From the cell containing the given text, extract its center point as [x, y] coordinate. 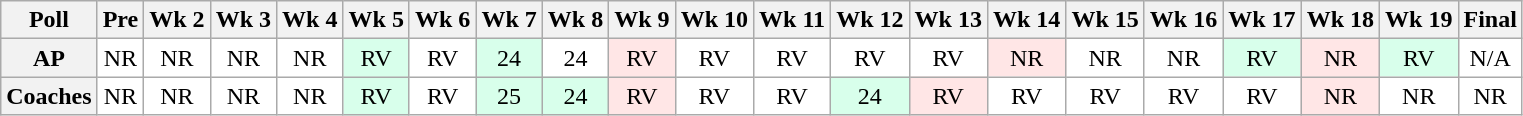
Wk 18 [1340, 20]
Wk 15 [1105, 20]
N/A [1490, 58]
Wk 13 [948, 20]
Poll [49, 20]
Wk 12 [870, 20]
Wk 8 [575, 20]
Wk 7 [509, 20]
Wk 3 [243, 20]
Wk 11 [792, 20]
Wk 10 [714, 20]
Coaches [49, 96]
Wk 4 [310, 20]
Wk 16 [1183, 20]
Wk 9 [642, 20]
Final [1490, 20]
Wk 17 [1262, 20]
Pre [120, 20]
Wk 5 [376, 20]
25 [509, 96]
AP [49, 58]
Wk 2 [177, 20]
Wk 19 [1419, 20]
Wk 14 [1026, 20]
Wk 6 [442, 20]
